Search for the cell housing the specified text and yield its (X, Y) center coordinate. 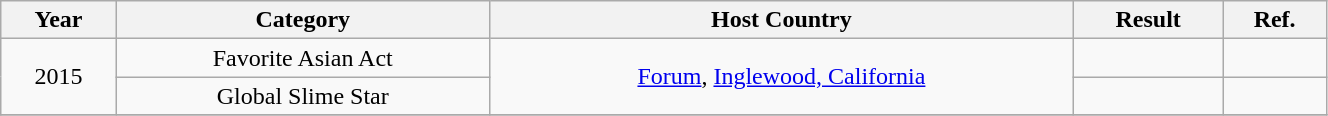
Forum, Inglewood, California (781, 77)
Host Country (781, 20)
2015 (58, 77)
Ref. (1275, 20)
Result (1148, 20)
Year (58, 20)
Favorite Asian Act (302, 58)
Category (302, 20)
Global Slime Star (302, 96)
